For the text-containing cell, return its midpoint in (x, y) coordinate format. 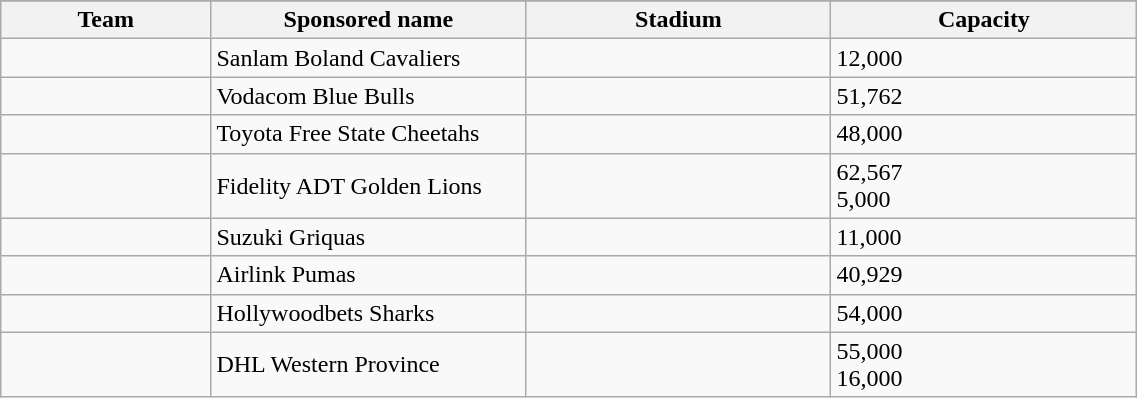
Sanlam Boland Cavaliers (368, 58)
Sponsored name (368, 20)
Hollywoodbets Sharks (368, 313)
Airlink Pumas (368, 275)
Toyota Free State Cheetahs (368, 134)
40,929 (984, 275)
55,000 16,000 (984, 364)
54,000 (984, 313)
Fidelity ADT Golden Lions (368, 186)
Team (106, 20)
11,000 (984, 237)
DHL Western Province (368, 364)
12,000 (984, 58)
Stadium (678, 20)
51,762 (984, 96)
Capacity (984, 20)
Suzuki Griquas (368, 237)
48,000 (984, 134)
Vodacom Blue Bulls (368, 96)
62,567 5,000 (984, 186)
